Scan for the cell matching the given text and deliver its [x, y] coordinate at center. 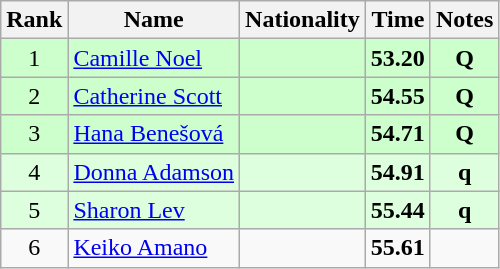
54.91 [398, 172]
54.71 [398, 134]
3 [34, 134]
53.20 [398, 58]
Time [398, 20]
55.44 [398, 210]
5 [34, 210]
Hana Benešová [154, 134]
54.55 [398, 96]
Catherine Scott [154, 96]
Rank [34, 20]
55.61 [398, 248]
Camille Noel [154, 58]
Notes [464, 20]
4 [34, 172]
6 [34, 248]
Keiko Amano [154, 248]
Donna Adamson [154, 172]
2 [34, 96]
Sharon Lev [154, 210]
1 [34, 58]
Name [154, 20]
Nationality [303, 20]
